Extract the [x, y] coordinate from the center of the cell holding the provided text.  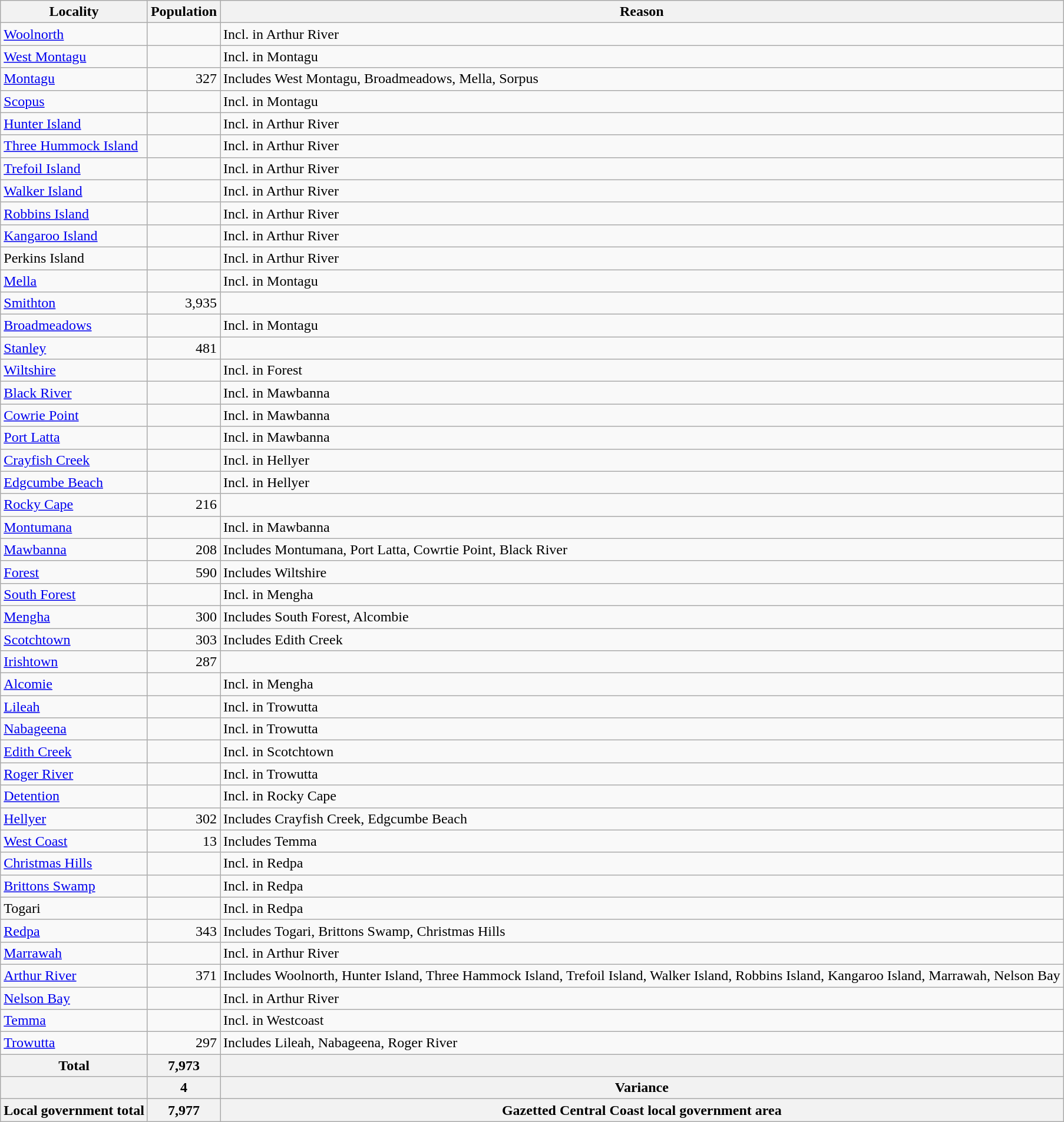
371 [184, 975]
Walker Island [74, 191]
Includes West Montagu, Broadmeadows, Mella, Sorpus [642, 79]
216 [184, 505]
Nabageena [74, 729]
South Forest [74, 594]
303 [184, 639]
Lileah [74, 707]
Scotchtown [74, 639]
West Montagu [74, 57]
Mengha [74, 617]
Broadmeadows [74, 326]
3,935 [184, 303]
Hunter Island [74, 124]
Reason [642, 12]
Forest [74, 572]
Irishtown [74, 662]
Rocky Cape [74, 505]
4 [184, 1088]
Mella [74, 281]
Kangaroo Island [74, 236]
Includes Temma [642, 841]
Detention [74, 796]
Redpa [74, 931]
Wiltshire [74, 370]
Gazetted Central Coast local government area [642, 1110]
Perkins Island [74, 258]
343 [184, 931]
Includes Montumana, Port Latta, Cowrtie Point, Black River [642, 550]
Includes Lileah, Nabageena, Roger River [642, 1043]
Smithton [74, 303]
Includes Edith Creek [642, 639]
302 [184, 819]
Cowrie Point [74, 415]
Hellyer [74, 819]
7,973 [184, 1065]
Trefoil Island [74, 168]
Black River [74, 393]
Three Hummock Island [74, 146]
Togari [74, 908]
Includes South Forest, Alcombie [642, 617]
327 [184, 79]
Edgcumbe Beach [74, 482]
590 [184, 572]
Stanley [74, 348]
Incl. in Westcoast [642, 1021]
Includes Woolnorth, Hunter Island, Three Hammock Island, Trefoil Island, Walker Island, Robbins Island, Kangaroo Island, Marrawah, Nelson Bay [642, 975]
300 [184, 617]
Port Latta [74, 438]
Includes Crayfish Creek, Edgcumbe Beach [642, 819]
Incl. in Scotchtown [642, 752]
Marrawah [74, 953]
Arthur River [74, 975]
Brittons Swamp [74, 886]
Locality [74, 12]
Roger River [74, 774]
Total [74, 1065]
Crayfish Creek [74, 460]
Edith Creek [74, 752]
Incl. in Rocky Cape [642, 796]
Woolnorth [74, 34]
Nelson Bay [74, 998]
Variance [642, 1088]
Mawbanna [74, 550]
Incl. in Forest [642, 370]
481 [184, 348]
208 [184, 550]
297 [184, 1043]
287 [184, 662]
Montumana [74, 527]
Christmas Hills [74, 863]
Includes Togari, Brittons Swamp, Christmas Hills [642, 931]
Scopus [74, 101]
Montagu [74, 79]
7,977 [184, 1110]
Robbins Island [74, 213]
Trowutta [74, 1043]
Alcomie [74, 684]
West Coast [74, 841]
Temma [74, 1021]
13 [184, 841]
Population [184, 12]
Local government total [74, 1110]
Includes Wiltshire [642, 572]
